Return the [x, y] coordinate for the center point of the cell that contains the specified text.  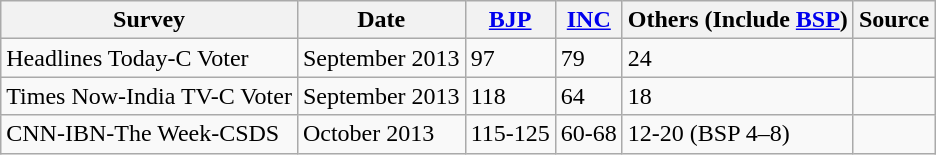
64 [588, 96]
79 [588, 58]
INC [588, 20]
24 [738, 58]
CNN-IBN-The Week-CSDS [150, 134]
12-20 (BSP 4–8) [738, 134]
Survey [150, 20]
Headlines Today-C Voter [150, 58]
115-125 [510, 134]
Others (Include BSP) [738, 20]
118 [510, 96]
97 [510, 58]
18 [738, 96]
Times Now-India TV-C Voter [150, 96]
BJP [510, 20]
Source [894, 20]
60-68 [588, 134]
Date [381, 20]
October 2013 [381, 134]
